Extract the (x, y) coordinate from the center of the cell holding the provided text.  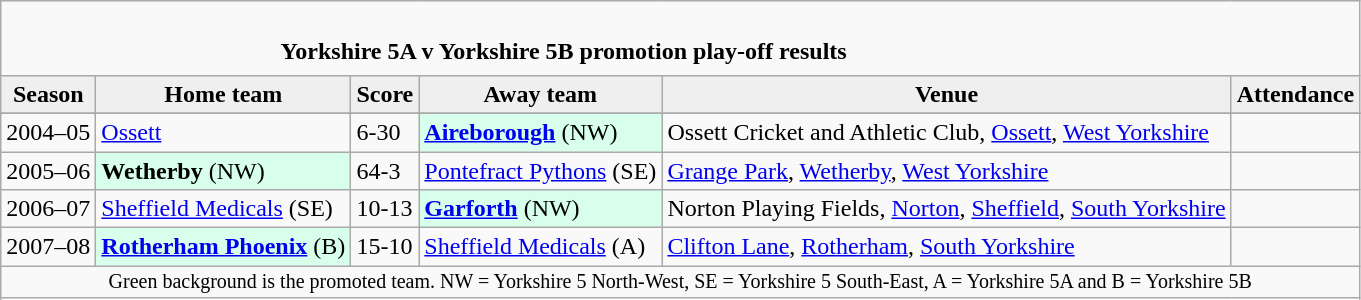
Pontefract Pythons (SE) (540, 171)
Sheffield Medicals (A) (540, 247)
2004–05 (48, 132)
Aireborough (NW) (540, 132)
Ossett Cricket and Athletic Club, Ossett, West Yorkshire (946, 132)
Sheffield Medicals (SE) (224, 209)
2006–07 (48, 209)
2007–08 (48, 247)
Season (48, 94)
2005–06 (48, 171)
Wetherby (NW) (224, 171)
Away team (540, 94)
Garforth (NW) (540, 209)
10-13 (385, 209)
Score (385, 94)
Clifton Lane, Rotherham, South Yorkshire (946, 247)
Norton Playing Fields, Norton, Sheffield, South Yorkshire (946, 209)
15-10 (385, 247)
Rotherham Phoenix (B) (224, 247)
64-3 (385, 171)
Grange Park, Wetherby, West Yorkshire (946, 171)
Venue (946, 94)
6-30 (385, 132)
Ossett (224, 132)
Home team (224, 94)
Attendance (1295, 94)
Green background is the promoted team. NW = Yorkshire 5 North-West, SE = Yorkshire 5 South-East, A = Yorkshire 5A and B = Yorkshire 5B (680, 282)
